Locate the cell with the specified text and output its [X, Y] center coordinate. 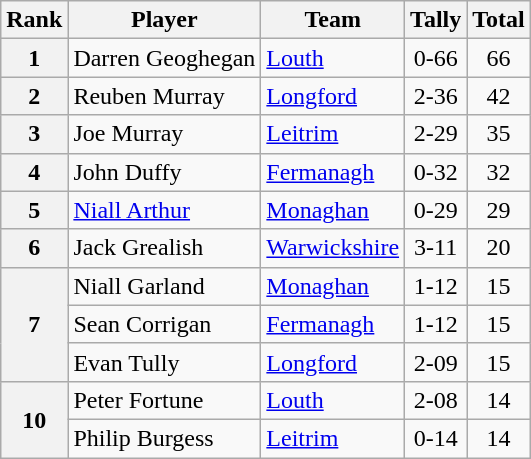
Sean Corrigan [164, 324]
Warwickshire [333, 248]
0-66 [436, 58]
0-29 [436, 210]
Peter Fortune [164, 400]
2-29 [436, 134]
Reuben Murray [164, 96]
35 [499, 134]
2-09 [436, 362]
Philip Burgess [164, 438]
2-08 [436, 400]
Total [499, 20]
3 [34, 134]
29 [499, 210]
Darren Geoghegan [164, 58]
5 [34, 210]
32 [499, 172]
20 [499, 248]
2 [34, 96]
6 [34, 248]
Jack Grealish [164, 248]
Team [333, 20]
Evan Tully [164, 362]
Player [164, 20]
2-36 [436, 96]
Niall Arthur [164, 210]
Joe Murray [164, 134]
John Duffy [164, 172]
1 [34, 58]
66 [499, 58]
Rank [34, 20]
4 [34, 172]
Tally [436, 20]
10 [34, 419]
42 [499, 96]
7 [34, 324]
3-11 [436, 248]
Niall Garland [164, 286]
0-14 [436, 438]
0-32 [436, 172]
